Locate the cell with the specified text and output its (x, y) center coordinate. 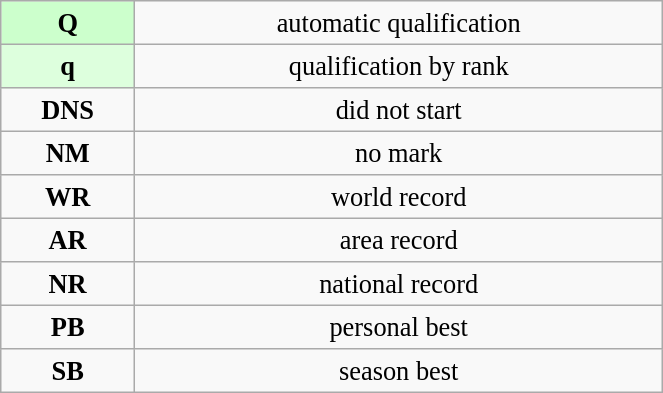
no mark (399, 153)
SB (68, 371)
personal best (399, 327)
area record (399, 240)
national record (399, 284)
world record (399, 197)
WR (68, 197)
Q (68, 22)
q (68, 66)
qualification by rank (399, 66)
PB (68, 327)
automatic qualification (399, 22)
DNS (68, 109)
season best (399, 371)
did not start (399, 109)
NM (68, 153)
AR (68, 240)
NR (68, 284)
